From the cell containing the given text, extract its center point as [x, y] coordinate. 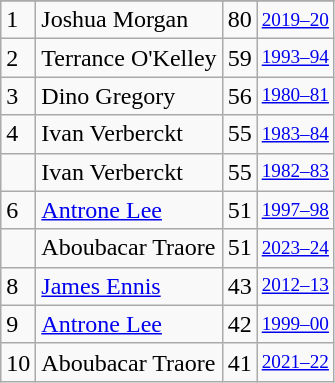
56 [240, 96]
Joshua Morgan [129, 20]
1999–00 [295, 324]
9 [18, 324]
2 [18, 58]
1980–81 [295, 96]
Terrance O'Kelley [129, 58]
1 [18, 20]
2021–22 [295, 362]
2019–20 [295, 20]
43 [240, 286]
1983–84 [295, 134]
59 [240, 58]
Dino Gregory [129, 96]
1997–98 [295, 210]
2012–13 [295, 286]
James Ennis [129, 286]
1982–83 [295, 172]
41 [240, 362]
80 [240, 20]
3 [18, 96]
4 [18, 134]
10 [18, 362]
2023–24 [295, 248]
6 [18, 210]
8 [18, 286]
1993–94 [295, 58]
42 [240, 324]
